Pinpoint the cell where the given text exists, returning its (x, y) midpoint coordinate. 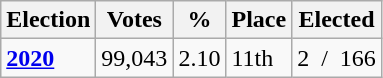
2 / 166 (337, 58)
2020 (48, 58)
Election (48, 20)
11th (259, 58)
% (200, 20)
Votes (134, 20)
2.10 (200, 58)
Elected (337, 20)
Place (259, 20)
99,043 (134, 58)
